Determine the [x, y] coordinate at the center of the cell enclosing the given text.  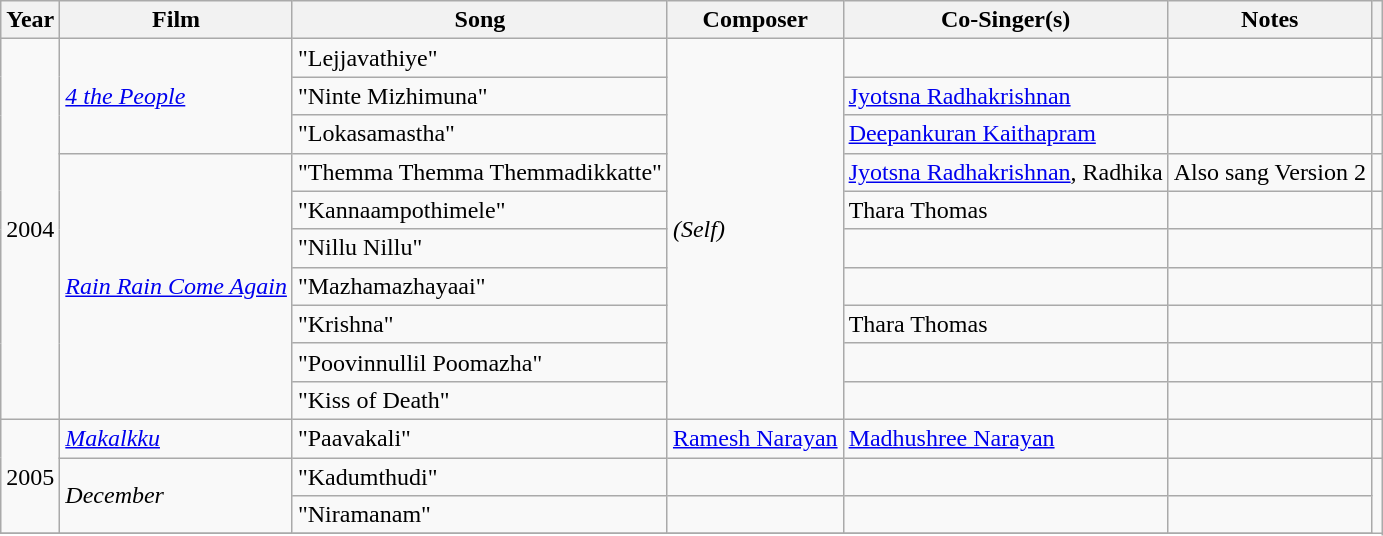
Ramesh Narayan [755, 438]
"Themma Themma Themmadikkatte" [480, 172]
Composer [755, 20]
(Self) [755, 230]
"Kiss of Death" [480, 400]
December [176, 496]
Film [176, 20]
Song [480, 20]
Makalkku [176, 438]
"Lokasamastha" [480, 134]
Madhushree Narayan [1006, 438]
"Niramanam" [480, 515]
"Nillu Nillu" [480, 248]
"Ninte Mizhimuna" [480, 96]
2004 [30, 230]
"Krishna" [480, 324]
"Paavakali" [480, 438]
"Mazhamazhayaai" [480, 286]
"Poovinnullil Poomazha" [480, 362]
Year [30, 20]
"Kannaampothimele" [480, 210]
4 the People [176, 96]
Jyotsna Radhakrishnan [1006, 96]
2005 [30, 476]
Co-Singer(s) [1006, 20]
Also sang Version 2 [1270, 172]
Jyotsna Radhakrishnan, Radhika [1006, 172]
"Lejjavathiye" [480, 58]
"Kadumthudi" [480, 477]
Deepankuran Kaithapram [1006, 134]
Rain Rain Come Again [176, 286]
Notes [1270, 20]
